Identify which cell holds the provided text, then report its (x, y) central coordinate. 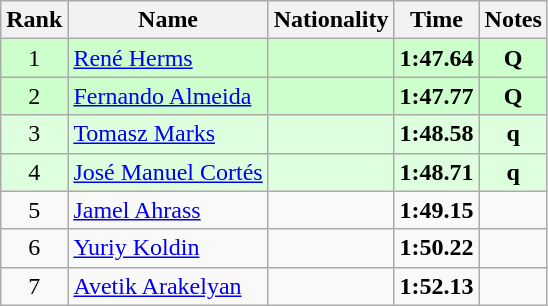
Notes (513, 20)
Jamel Ahrass (168, 210)
1:49.15 (436, 210)
René Herms (168, 58)
1:48.58 (436, 134)
Fernando Almeida (168, 96)
Tomasz Marks (168, 134)
1:50.22 (436, 248)
Yuriy Koldin (168, 248)
Time (436, 20)
1:52.13 (436, 286)
Nationality (331, 20)
2 (34, 96)
6 (34, 248)
1:47.64 (436, 58)
1:47.77 (436, 96)
3 (34, 134)
4 (34, 172)
Avetik Arakelyan (168, 286)
7 (34, 286)
Rank (34, 20)
1 (34, 58)
5 (34, 210)
1:48.71 (436, 172)
José Manuel Cortés (168, 172)
Name (168, 20)
